For the text-containing cell, return its midpoint in (X, Y) coordinate format. 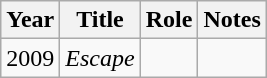
Escape (100, 58)
Title (100, 20)
2009 (30, 58)
Year (30, 20)
Role (169, 20)
Notes (232, 20)
